Locate the cell with the specified text and output its (x, y) center coordinate. 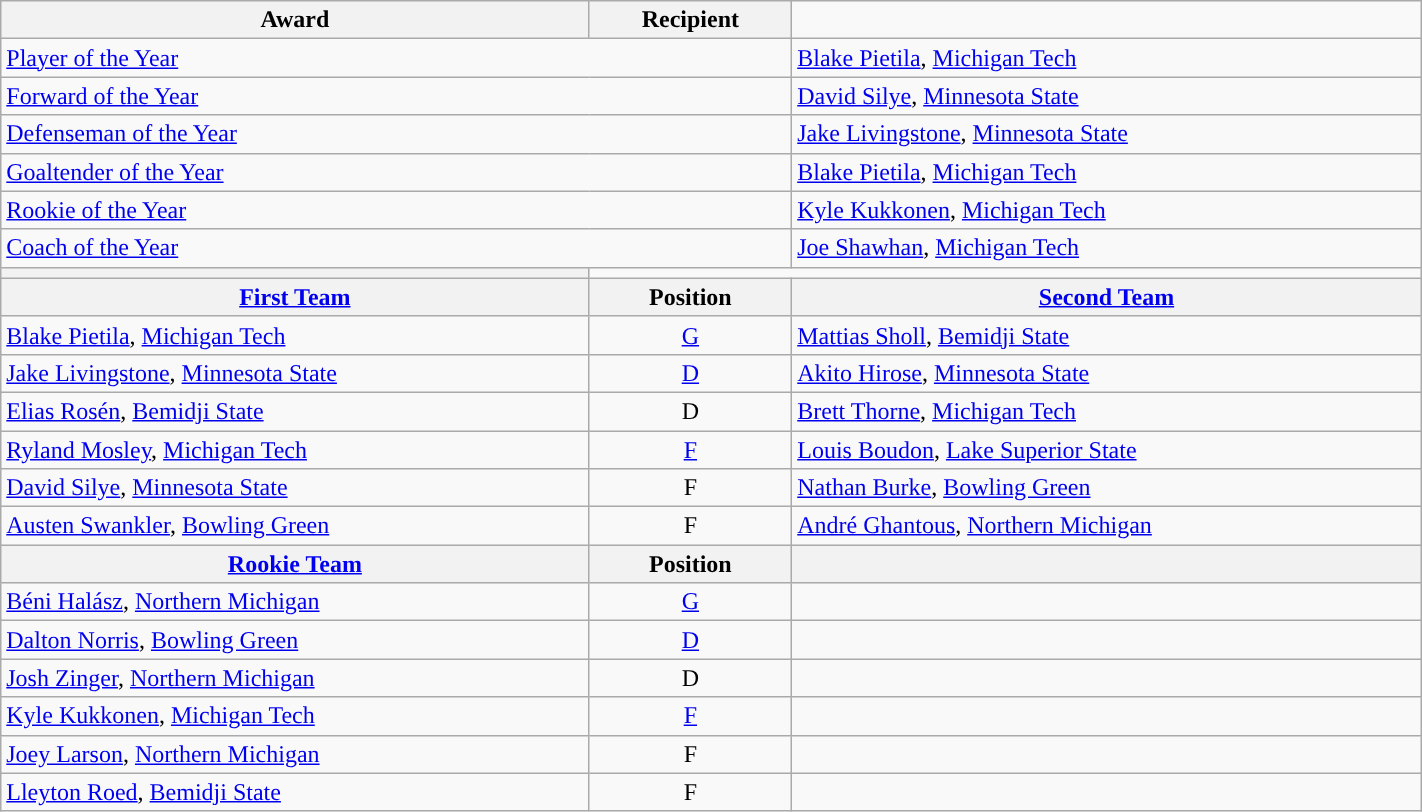
Dalton Norris, Bowling Green (295, 640)
André Ghantous, Northern Michigan (1107, 526)
Second Team (1107, 297)
Nathan Burke, Bowling Green (1107, 488)
Award (295, 20)
Forward of the Year (396, 96)
Mattias Sholl, Bemidji State (1107, 335)
Goaltender of the Year (396, 172)
Brett Thorne, Michigan Tech (1107, 411)
Lleyton Roed, Bemidji State (295, 792)
Josh Zinger, Northern Michigan (295, 678)
Elias Rosén, Bemidji State (295, 411)
Rookie Team (295, 564)
Rookie of the Year (396, 210)
Joe Shawhan, Michigan Tech (1107, 248)
Akito Hirose, Minnesota State (1107, 373)
Austen Swankler, Bowling Green (295, 526)
Recipient (690, 20)
First Team (295, 297)
Defenseman of the Year (396, 134)
Player of the Year (396, 58)
Ryland Mosley, Michigan Tech (295, 449)
Joey Larson, Northern Michigan (295, 754)
Coach of the Year (396, 248)
Béni Halász, Northern Michigan (295, 602)
Louis Boudon, Lake Superior State (1107, 449)
